Identify which cell holds the provided text, then report its [x, y] central coordinate. 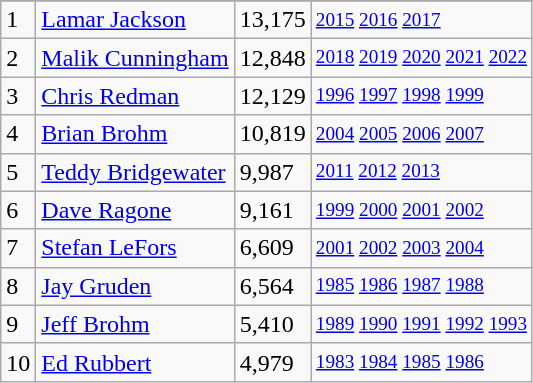
1999 2000 2001 2002 [421, 210]
1983 1984 1985 1986 [421, 362]
2004 2005 2006 2007 [421, 134]
6,564 [272, 286]
Malik Cunningham [135, 58]
6 [18, 210]
Teddy Bridgewater [135, 172]
12,129 [272, 96]
12,848 [272, 58]
13,175 [272, 20]
8 [18, 286]
2 [18, 58]
2015 2016 2017 [421, 20]
2001 2002 2003 2004 [421, 248]
7 [18, 248]
1989 1990 1991 1992 1993 [421, 324]
Dave Ragone [135, 210]
9,161 [272, 210]
1985 1986 1987 1988 [421, 286]
6,609 [272, 248]
1 [18, 20]
Jay Gruden [135, 286]
Chris Redman [135, 96]
3 [18, 96]
2011 2012 2013 [421, 172]
4,979 [272, 362]
9 [18, 324]
10,819 [272, 134]
2018 2019 2020 2021 2022 [421, 58]
1996 1997 1998 1999 [421, 96]
5,410 [272, 324]
Ed Rubbert [135, 362]
5 [18, 172]
9,987 [272, 172]
Stefan LeFors [135, 248]
4 [18, 134]
Lamar Jackson [135, 20]
Brian Brohm [135, 134]
Jeff Brohm [135, 324]
10 [18, 362]
